Pinpoint the cell where the given text exists, returning its (X, Y) midpoint coordinate. 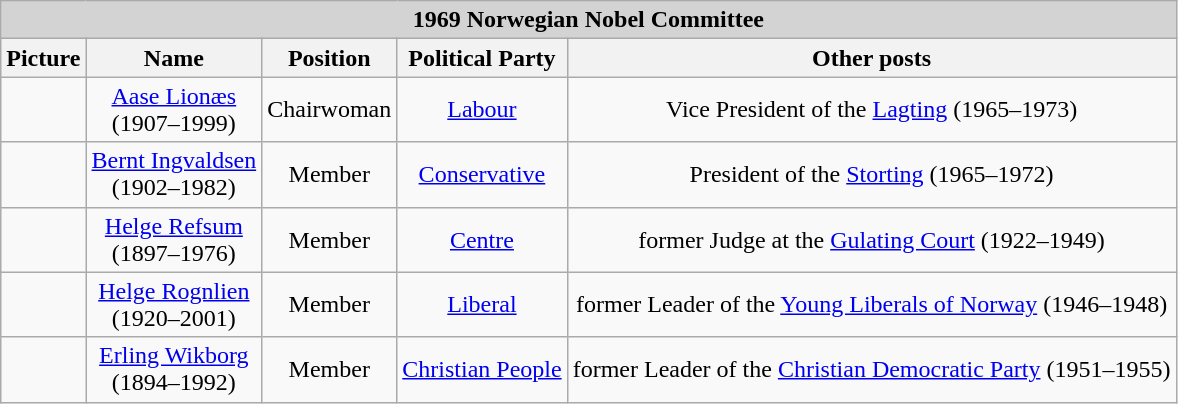
President of the Storting (1965–1972) (872, 174)
Helge Rognlien (1920–2001) (174, 304)
Bernt Ingvaldsen (1902–1982) (174, 174)
Erling Wikborg (1894–1992) (174, 370)
1969 Norwegian Nobel Committee (588, 20)
Liberal (482, 304)
Vice President of the Lagting (1965–1973) (872, 110)
former Judge at the Gulating Court (1922–1949) (872, 240)
Aase Lionæs (1907–1999) (174, 110)
former Leader of the Young Liberals of Norway (1946–1948) (872, 304)
Chairwoman (330, 110)
Name (174, 58)
Other posts (872, 58)
Political Party (482, 58)
Picture (44, 58)
Position (330, 58)
Christian People (482, 370)
Centre (482, 240)
Labour (482, 110)
Helge Refsum (1897–1976) (174, 240)
Conservative (482, 174)
former Leader of the Christian Democratic Party (1951–1955) (872, 370)
